Return (X, Y) of the center of cell containing provided text 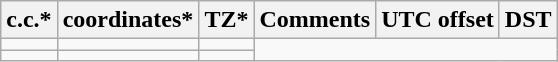
TZ* (226, 20)
c.c.* (29, 20)
Comments (315, 20)
DST (528, 20)
coordinates* (128, 20)
UTC offset (438, 20)
